From the cell containing the given text, extract its center point as (x, y) coordinate. 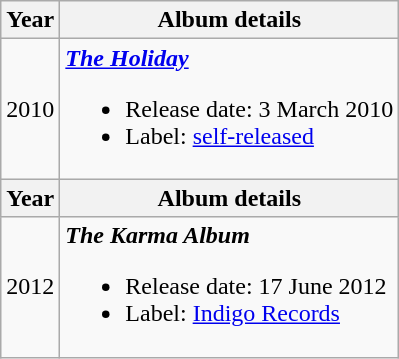
The Karma AlbumRelease date: 17 June 2012Label: Indigo Records (230, 287)
2010 (30, 109)
2012 (30, 287)
The HolidayRelease date: 3 March 2010Label: self-released (230, 109)
